Output the (x, y) coordinate of the center of the cell containing the given text.  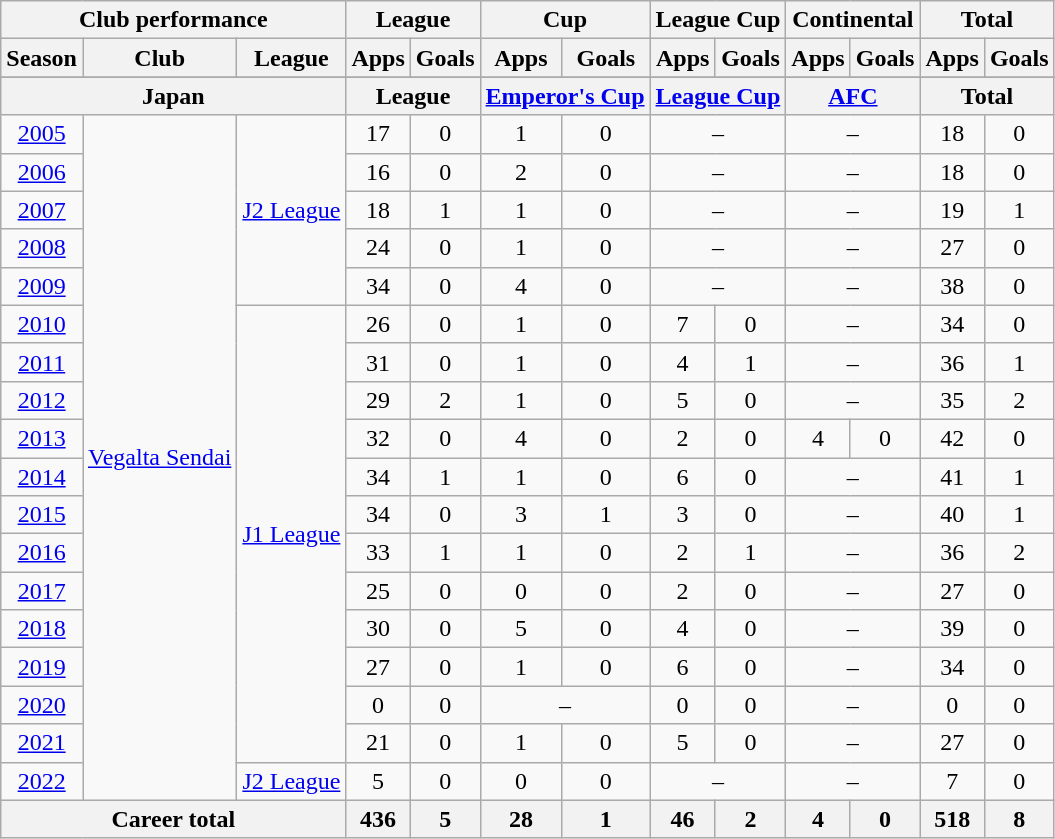
2021 (42, 743)
2008 (42, 248)
30 (378, 629)
39 (952, 629)
26 (378, 324)
Continental (853, 20)
2005 (42, 134)
2007 (42, 210)
38 (952, 286)
Season (42, 58)
31 (378, 362)
35 (952, 400)
518 (952, 819)
19 (952, 210)
Vegalta Sendai (159, 458)
41 (952, 477)
Club performance (174, 20)
21 (378, 743)
2013 (42, 438)
32 (378, 438)
2014 (42, 477)
24 (378, 248)
436 (378, 819)
2016 (42, 553)
40 (952, 515)
25 (378, 591)
Emperor's Cup (565, 96)
33 (378, 553)
Cup (565, 20)
2009 (42, 286)
Japan (174, 96)
2020 (42, 705)
2018 (42, 629)
2022 (42, 781)
J1 League (292, 534)
17 (378, 134)
16 (378, 172)
42 (952, 438)
AFC (853, 96)
2019 (42, 667)
28 (521, 819)
2017 (42, 591)
Career total (174, 819)
2015 (42, 515)
Club (159, 58)
2012 (42, 400)
29 (378, 400)
2006 (42, 172)
46 (682, 819)
8 (1019, 819)
2010 (42, 324)
2011 (42, 362)
